Locate the cell with the specified text and output its (X, Y) center coordinate. 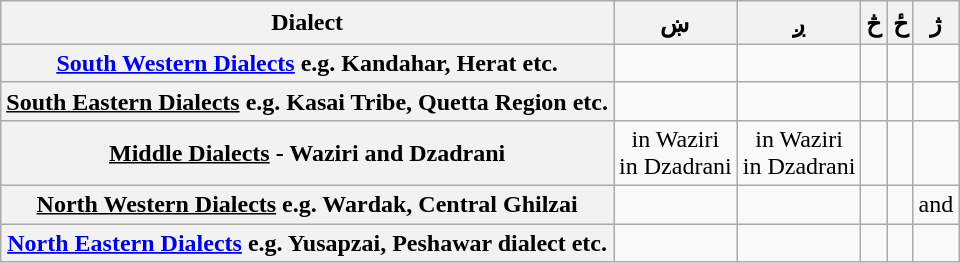
North Eastern Dialects e.g. Yusapzai, Peshawar dialect etc. (308, 243)
ږ (799, 23)
ځ (900, 23)
Dialect (308, 23)
South Eastern Dialects e.g. Kasai Tribe, Quetta Region etc. (308, 101)
North Western Dialects e.g. Wardak, Central Ghilzai (308, 204)
and (936, 204)
South Western Dialects e.g. Kandahar, Herat etc. (308, 63)
Middle Dialects - Waziri and Dzadrani (308, 152)
څ (874, 23)
ښ (676, 23)
ژ (936, 23)
